Return the (x, y) coordinate for the center point of the cell that contains the specified text.  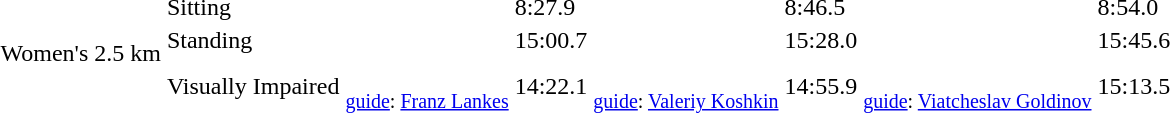
15:00.7 (551, 40)
Standing (253, 40)
15:28.0 (821, 40)
